From the cell containing the given text, extract its center point as [X, Y] coordinate. 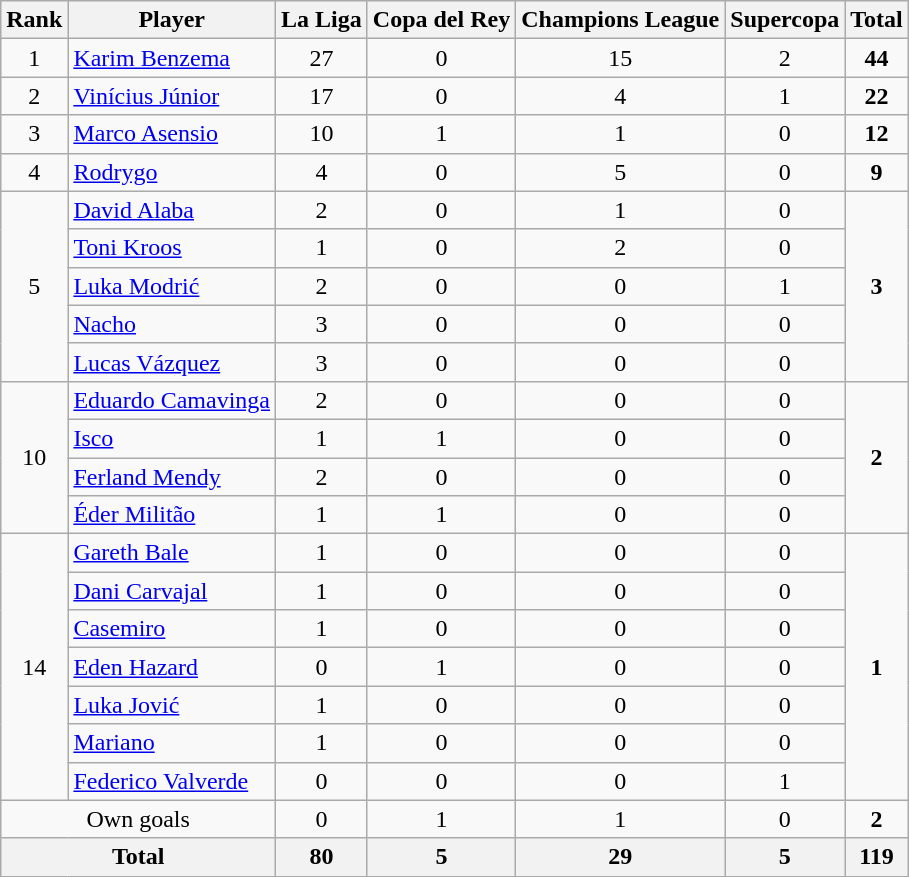
Casemiro [172, 629]
Éder Militão [172, 515]
Supercopa [785, 20]
Karim Benzema [172, 58]
22 [877, 96]
Dani Carvajal [172, 591]
Luka Modrić [172, 286]
Lucas Vázquez [172, 362]
Isco [172, 438]
17 [322, 96]
27 [322, 58]
Ferland Mendy [172, 477]
12 [877, 134]
La Liga [322, 20]
Eduardo Camavinga [172, 400]
Gareth Bale [172, 553]
Player [172, 20]
15 [620, 58]
80 [322, 857]
Own goals [138, 819]
Rodrygo [172, 172]
44 [877, 58]
14 [34, 667]
Eden Hazard [172, 667]
Copa del Rey [441, 20]
Vinícius Júnior [172, 96]
Marco Asensio [172, 134]
29 [620, 857]
Rank [34, 20]
Luka Jović [172, 705]
Champions League [620, 20]
Toni Kroos [172, 248]
David Alaba [172, 210]
Federico Valverde [172, 781]
119 [877, 857]
9 [877, 172]
Nacho [172, 324]
Mariano [172, 743]
